For the text-containing cell, return its midpoint in [X, Y] coordinate format. 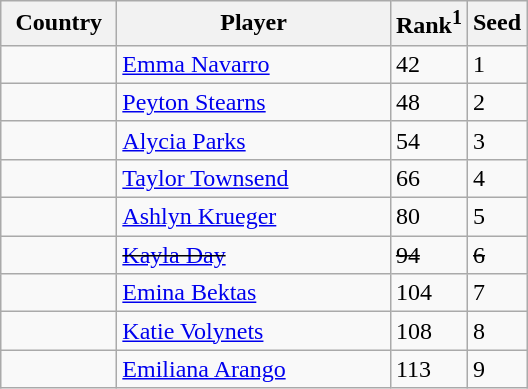
Alycia Parks [254, 140]
54 [428, 140]
3 [496, 140]
Emina Bektas [254, 293]
Country [59, 24]
42 [428, 64]
5 [496, 217]
9 [496, 369]
1 [496, 64]
94 [428, 255]
Seed [496, 24]
Kayla Day [254, 255]
80 [428, 217]
Peyton Stearns [254, 102]
48 [428, 102]
108 [428, 331]
Rank1 [428, 24]
Ashlyn Krueger [254, 217]
Emma Navarro [254, 64]
66 [428, 178]
2 [496, 102]
4 [496, 178]
Player [254, 24]
Taylor Townsend [254, 178]
8 [496, 331]
113 [428, 369]
104 [428, 293]
Katie Volynets [254, 331]
7 [496, 293]
6 [496, 255]
Emiliana Arango [254, 369]
